Determine the (X, Y) coordinate at the center of the cell enclosing the given text.  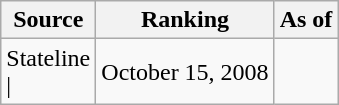
October 15, 2008 (185, 72)
Stateline| (48, 72)
Source (48, 20)
Ranking (185, 20)
As of (306, 20)
